Return (X, Y) of the center of cell containing provided text 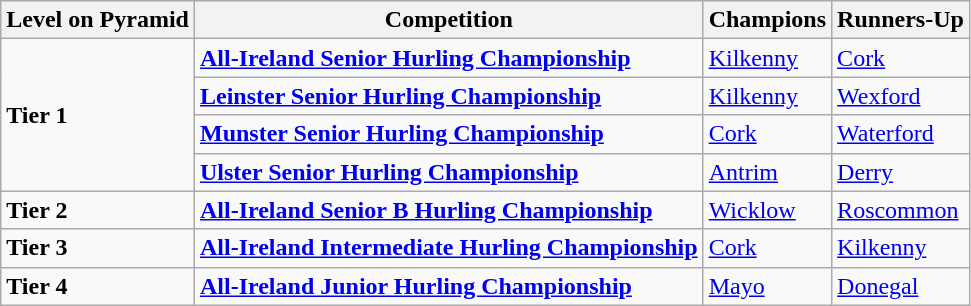
Antrim (767, 172)
Roscommon (901, 210)
Leinster Senior Hurling Championship (448, 96)
Tier 3 (98, 248)
Runners-Up (901, 20)
All-Ireland Junior Hurling Championship (448, 286)
Wicklow (767, 210)
Mayo (767, 286)
All-Ireland Intermediate Hurling Championship (448, 248)
Waterford (901, 134)
Tier 4 (98, 286)
Donegal (901, 286)
Munster Senior Hurling Championship (448, 134)
Wexford (901, 96)
Level on Pyramid (98, 20)
All-Ireland Senior Hurling Championship (448, 58)
All-Ireland Senior B Hurling Championship (448, 210)
Derry (901, 172)
Competition (448, 20)
Champions (767, 20)
Tier 2 (98, 210)
Ulster Senior Hurling Championship (448, 172)
Tier 1 (98, 115)
